Return the [x, y] coordinate for the center point of the cell that contains the specified text.  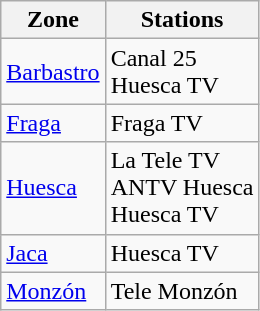
Huesca [53, 188]
Zone [53, 20]
Canal 25Huesca TV [182, 72]
Monzón [53, 291]
Fraga TV [182, 123]
Stations [182, 20]
Barbastro [53, 72]
Tele Monzón [182, 291]
Jaca [53, 253]
La Tele TVANTV HuescaHuesca TV [182, 188]
Fraga [53, 123]
Huesca TV [182, 253]
